Extract the (x, y) coordinate from the center of the cell holding the provided text.  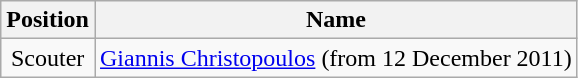
Giannis Christopoulos (from 12 December 2011) (336, 58)
Position (48, 20)
Scouter (48, 58)
Name (336, 20)
